Scan for the cell matching the given text and deliver its (x, y) coordinate at center. 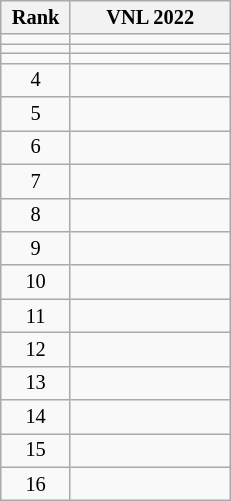
VNL 2022 (150, 17)
9 (36, 248)
8 (36, 215)
6 (36, 147)
7 (36, 181)
Rank (36, 17)
4 (36, 80)
13 (36, 383)
11 (36, 316)
14 (36, 417)
10 (36, 282)
16 (36, 484)
15 (36, 450)
5 (36, 114)
12 (36, 349)
